Locate the cell with the specified text and output its (X, Y) center coordinate. 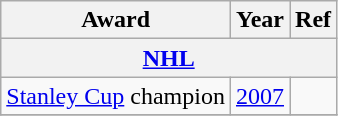
2007 (260, 96)
Year (260, 20)
Stanley Cup champion (116, 96)
NHL (169, 58)
Ref (314, 20)
Award (116, 20)
